Pinpoint the cell where the given text exists, returning its [x, y] midpoint coordinate. 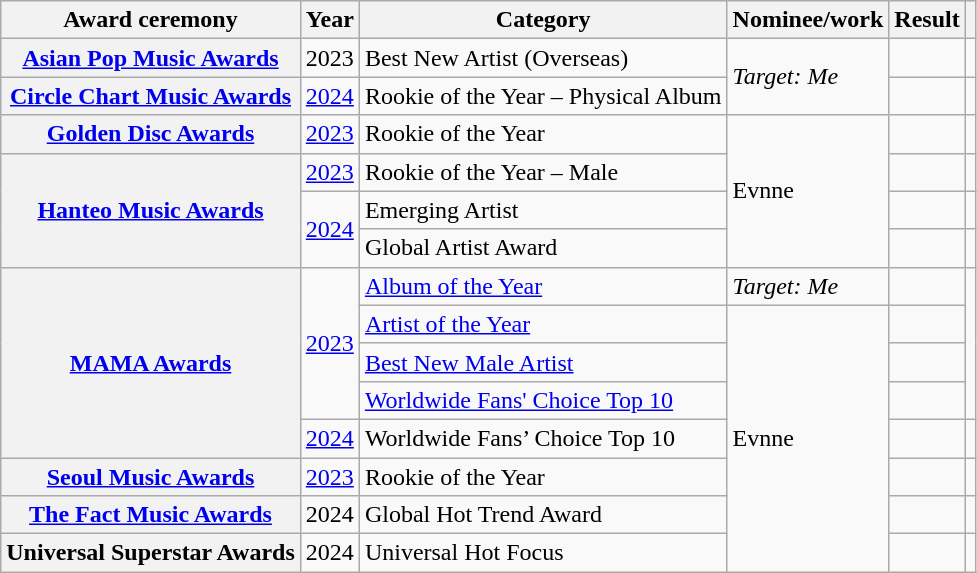
Album of the Year [543, 286]
MAMA Awards [151, 362]
Best New Artist (Overseas) [543, 58]
Golden Disc Awards [151, 134]
Nominee/work [808, 20]
Circle Chart Music Awards [151, 96]
Category [543, 20]
Worldwide Fans’ Choice Top 10 [543, 438]
Result [927, 20]
Universal Hot Focus [543, 553]
Worldwide Fans' Choice Top 10 [543, 400]
Rookie of the Year – Male [543, 172]
Hanteo Music Awards [151, 210]
Asian Pop Music Awards [151, 58]
Rookie of the Year – Physical Album [543, 96]
Global Hot Trend Award [543, 515]
Year [330, 20]
Seoul Music Awards [151, 477]
Award ceremony [151, 20]
Universal Superstar Awards [151, 553]
Global Artist Award [543, 248]
Best New Male Artist [543, 362]
Emerging Artist [543, 210]
Artist of the Year [543, 324]
The Fact Music Awards [151, 515]
